Return the (X, Y) coordinate for the center point of the cell that contains the specified text.  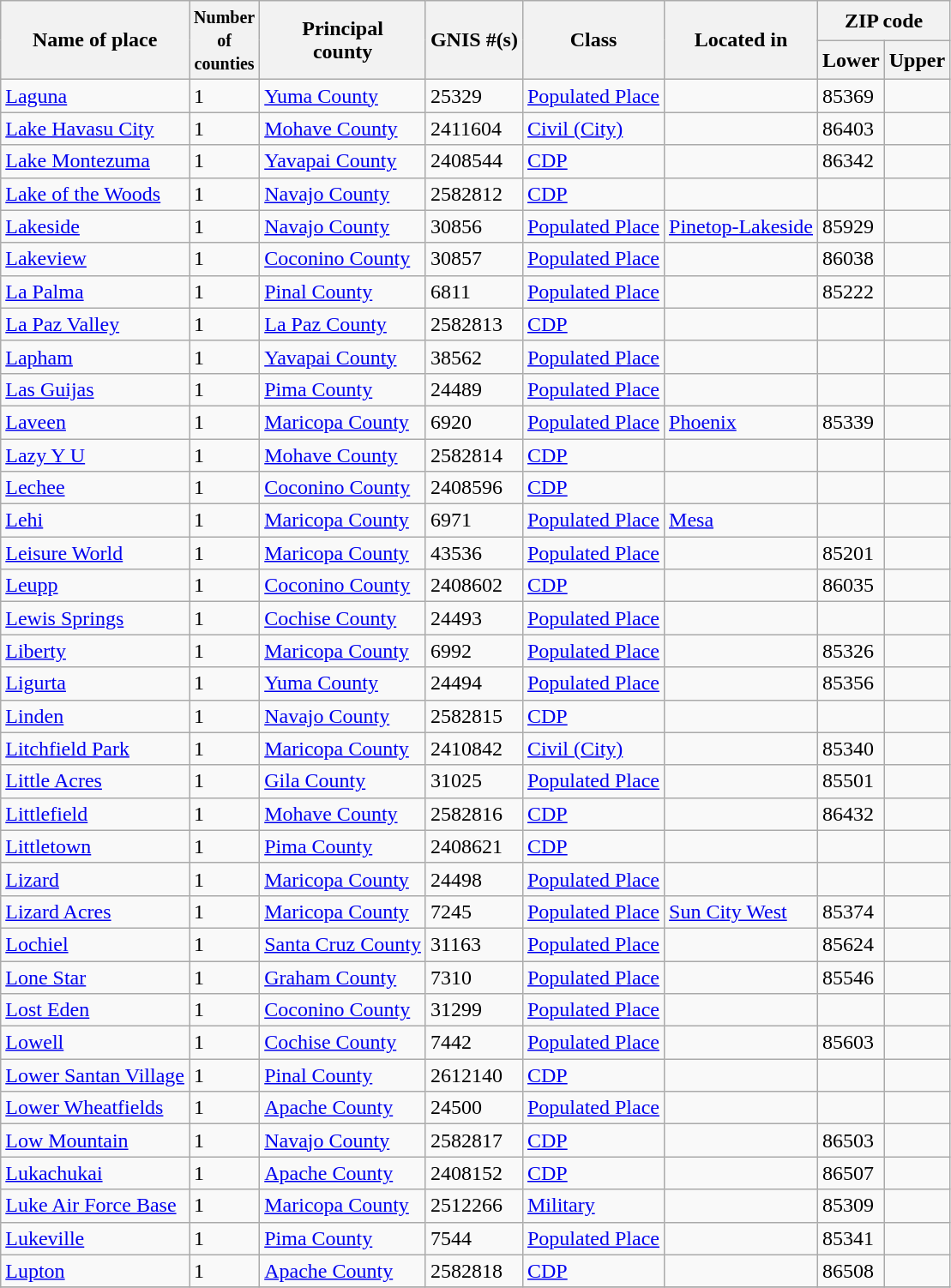
Class (593, 40)
Lakeview (95, 259)
86342 (852, 161)
24489 (473, 389)
2408621 (473, 846)
85603 (852, 1043)
43536 (473, 553)
2582817 (473, 1141)
Mesa (741, 521)
30856 (473, 226)
Graham County (343, 977)
2408602 (473, 586)
2582813 (473, 324)
Lupton (95, 1271)
Santa Cruz County (343, 944)
Little Acres (95, 781)
Lone Star (95, 977)
Lake Havasu City (95, 129)
Upper (917, 60)
31163 (473, 944)
ZIP code (884, 21)
31299 (473, 1010)
Ligurta (95, 683)
Military (593, 1206)
86507 (852, 1173)
86432 (852, 814)
2582814 (473, 455)
85374 (852, 912)
2411604 (473, 129)
24498 (473, 879)
86503 (852, 1141)
Lowell (95, 1043)
Luke Air Force Base (95, 1206)
2612140 (473, 1075)
Littletown (95, 846)
Lizard (95, 879)
Gila County (343, 781)
85326 (852, 651)
Lower Santan Village (95, 1075)
85309 (852, 1206)
2408544 (473, 161)
25329 (473, 96)
Leisure World (95, 553)
85339 (852, 422)
Lehi (95, 521)
2410842 (473, 749)
6811 (473, 292)
Lechee (95, 488)
2512266 (473, 1206)
86038 (852, 259)
85201 (852, 553)
85356 (852, 683)
Lukeville (95, 1238)
Lochiel (95, 944)
85340 (852, 749)
86403 (852, 129)
86508 (852, 1271)
7245 (473, 912)
Lower Wheatfields (95, 1108)
Lower (852, 60)
85624 (852, 944)
La Paz County (343, 324)
7544 (473, 1238)
7442 (473, 1043)
85341 (852, 1238)
Lake of the Woods (95, 194)
Leupp (95, 586)
2408596 (473, 488)
Linden (95, 716)
Lukachukai (95, 1173)
Laveen (95, 422)
85929 (852, 226)
Low Mountain (95, 1141)
Lazy Y U (95, 455)
6992 (473, 651)
Lake Montezuma (95, 161)
Lakeside (95, 226)
La Paz Valley (95, 324)
24494 (473, 683)
2408152 (473, 1173)
La Palma (95, 292)
Number ofcounties (225, 40)
Located in (741, 40)
Pinetop-Lakeside (741, 226)
Phoenix (741, 422)
Lewis Springs (95, 618)
Liberty (95, 651)
Litchfield Park (95, 749)
Las Guijas (95, 389)
31025 (473, 781)
24500 (473, 1108)
2582818 (473, 1271)
Principal county (343, 40)
85546 (852, 977)
38562 (473, 357)
Lapham (95, 357)
Laguna (95, 96)
30857 (473, 259)
2582812 (473, 194)
24493 (473, 618)
2582816 (473, 814)
Lost Eden (95, 1010)
85369 (852, 96)
Littlefield (95, 814)
7310 (473, 977)
Sun City West (741, 912)
Name of place (95, 40)
85501 (852, 781)
2582815 (473, 716)
GNIS #(s) (473, 40)
Lizard Acres (95, 912)
6920 (473, 422)
86035 (852, 586)
85222 (852, 292)
6971 (473, 521)
